Pinpoint the cell where the given text exists, returning its (X, Y) midpoint coordinate. 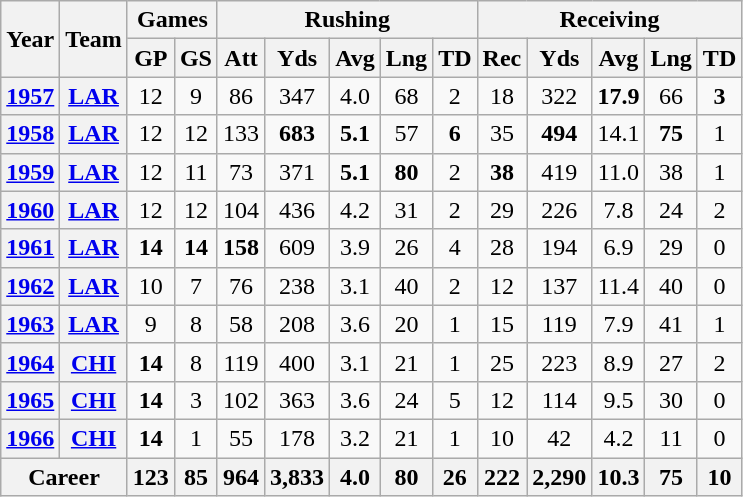
238 (298, 286)
Att (240, 58)
6.9 (618, 248)
1965 (30, 400)
158 (240, 248)
Team (94, 39)
1963 (30, 324)
8.9 (618, 362)
964 (240, 477)
41 (671, 324)
76 (240, 286)
27 (671, 362)
11.4 (618, 286)
GP (150, 58)
1964 (30, 362)
347 (298, 96)
30 (671, 400)
1957 (30, 96)
2,290 (560, 477)
137 (560, 286)
4 (455, 248)
85 (196, 477)
223 (560, 362)
1966 (30, 438)
31 (406, 210)
3.9 (356, 248)
194 (560, 248)
1961 (30, 248)
7 (196, 286)
68 (406, 96)
10.3 (618, 477)
419 (560, 172)
57 (406, 134)
11.0 (618, 172)
73 (240, 172)
178 (298, 438)
5 (455, 400)
66 (671, 96)
1962 (30, 286)
Year (30, 39)
7.9 (618, 324)
3,833 (298, 477)
Receiving (610, 20)
42 (560, 438)
102 (240, 400)
6 (455, 134)
20 (406, 324)
3.2 (356, 438)
1959 (30, 172)
683 (298, 134)
Rec (502, 58)
35 (502, 134)
Games (172, 20)
7.8 (618, 210)
208 (298, 324)
123 (150, 477)
222 (502, 477)
55 (240, 438)
9.5 (618, 400)
18 (502, 96)
1960 (30, 210)
436 (298, 210)
58 (240, 324)
1958 (30, 134)
25 (502, 362)
133 (240, 134)
86 (240, 96)
15 (502, 324)
114 (560, 400)
17.9 (618, 96)
371 (298, 172)
363 (298, 400)
104 (240, 210)
226 (560, 210)
609 (298, 248)
494 (560, 134)
322 (560, 96)
Career (64, 477)
Rushing (347, 20)
400 (298, 362)
14.1 (618, 134)
GS (196, 58)
28 (502, 248)
